Return (x, y) of the center of cell containing provided text 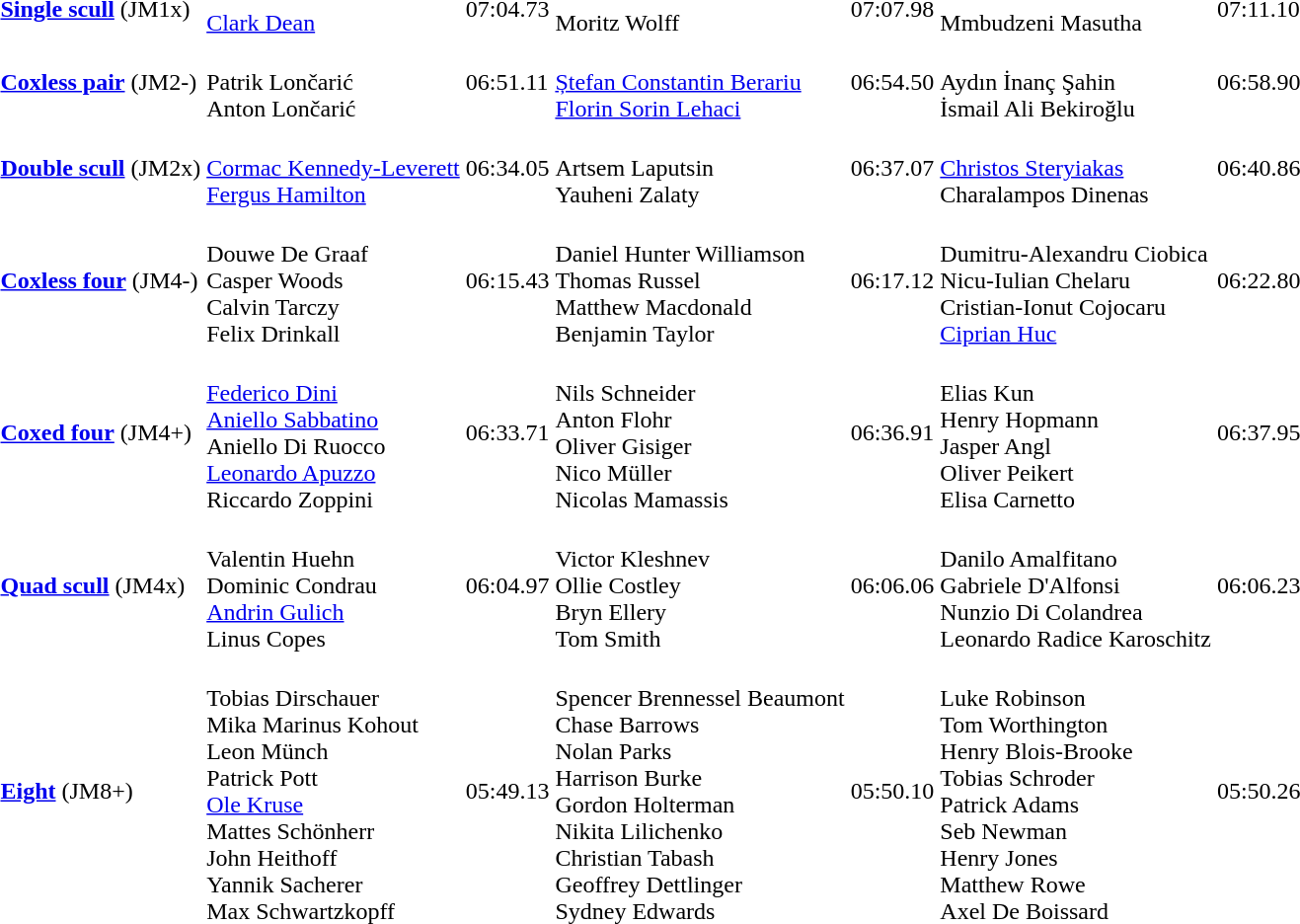
Valentin HuehnDominic CondrauAndrin GulichLinus Copes (334, 585)
Elias KunHenry HopmannJasper AnglOliver PeikertElisa Carnetto (1076, 432)
Danilo AmalfitanoGabriele D'AlfonsiNunzio Di ColandreaLeonardo Radice Karoschitz (1076, 585)
Victor KleshnevOllie CostleyBryn ElleryTom Smith (700, 585)
Nils SchneiderAnton FlohrOliver GisigerNico MüllerNicolas Mamassis (700, 432)
06:36.91 (892, 432)
06:17.12 (892, 280)
Patrik LončarićAnton Lončarić (334, 82)
06:15.43 (507, 280)
Artsem LaputsinYauheni Zalaty (700, 168)
06:04.97 (507, 585)
Cormac Kennedy-LeverettFergus Hamilton (334, 168)
Federico DiniAniello SabbatinoAniello Di RuoccoLeonardo ApuzzoRiccardo Zoppini (334, 432)
Ștefan Constantin BerariuFlorin Sorin Lehaci (700, 82)
06:51.11 (507, 82)
Daniel Hunter WilliamsonThomas RusselMatthew MacdonaldBenjamin Taylor (700, 280)
Aydın İnanç Şahinİsmail Ali Bekiroğlu (1076, 82)
Dumitru-Alexandru CiobicaNicu-Iulian ChelaruCristian-Ionut CojocaruCiprian Huc (1076, 280)
06:37.07 (892, 168)
06:54.50 (892, 82)
06:33.71 (507, 432)
Christos SteryiakasCharalampos Dinenas (1076, 168)
06:06.06 (892, 585)
06:34.05 (507, 168)
Douwe De GraafCasper WoodsCalvin TarczyFelix Drinkall (334, 280)
